Detect which cell encompasses the target text, then output its [x, y] center coordinate. 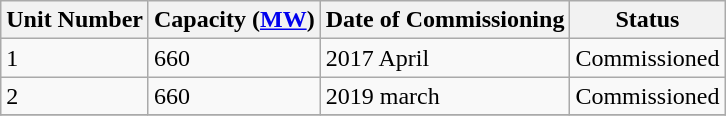
2019 march [445, 96]
Capacity (MW) [234, 20]
Unit Number [75, 20]
1 [75, 58]
2017 April [445, 58]
2 [75, 96]
Date of Commissioning [445, 20]
Status [648, 20]
